Return the (x, y) coordinate for the center point of the cell that contains the specified text.  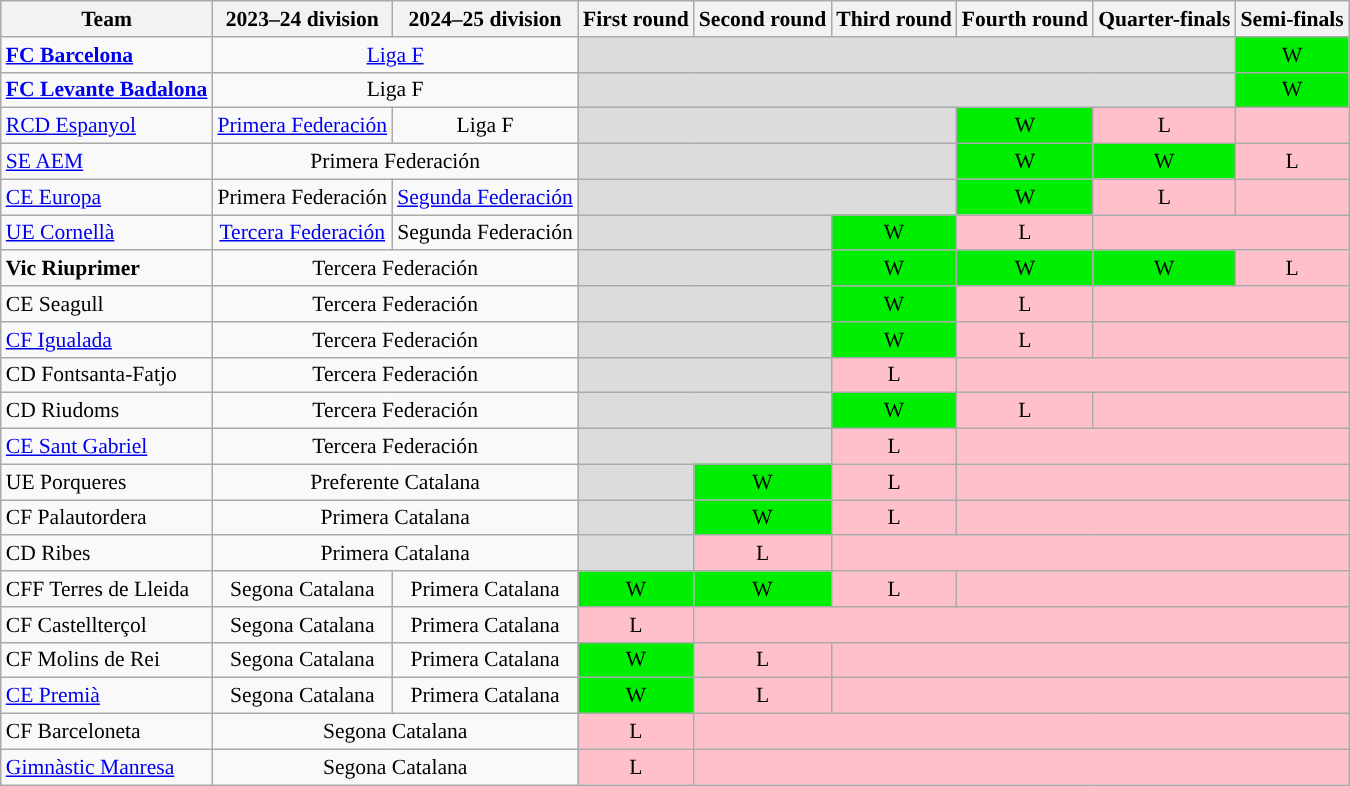
CE Sant Gabriel (107, 447)
CD Fontsanta-Fatjo (107, 375)
Team (107, 19)
2024–25 division (485, 19)
FC Levante Badalona (107, 90)
CF Molins de Rei (107, 660)
Semi-finals (1292, 19)
CE Premià (107, 696)
CD Riudoms (107, 411)
CF Castellterçol (107, 625)
Gimnàstic Manresa (107, 767)
CD Ribes (107, 554)
SE AEM (107, 162)
2023–24 division (302, 19)
Preferente Catalana (395, 482)
Fourth round (1025, 19)
UE Cornellà (107, 233)
Second round (763, 19)
CF Barceloneta (107, 732)
Quarter-finals (1164, 19)
CE Seagull (107, 304)
RCD Espanyol (107, 126)
CFF Terres de Lleida (107, 589)
CE Europa (107, 197)
UE Porqueres (107, 482)
CF Palautordera (107, 518)
CF Igualada (107, 340)
First round (636, 19)
Third round (894, 19)
FC Barcelona (107, 55)
Vic Riuprimer (107, 269)
